Output the [x, y] coordinate of the center of the cell containing the given text.  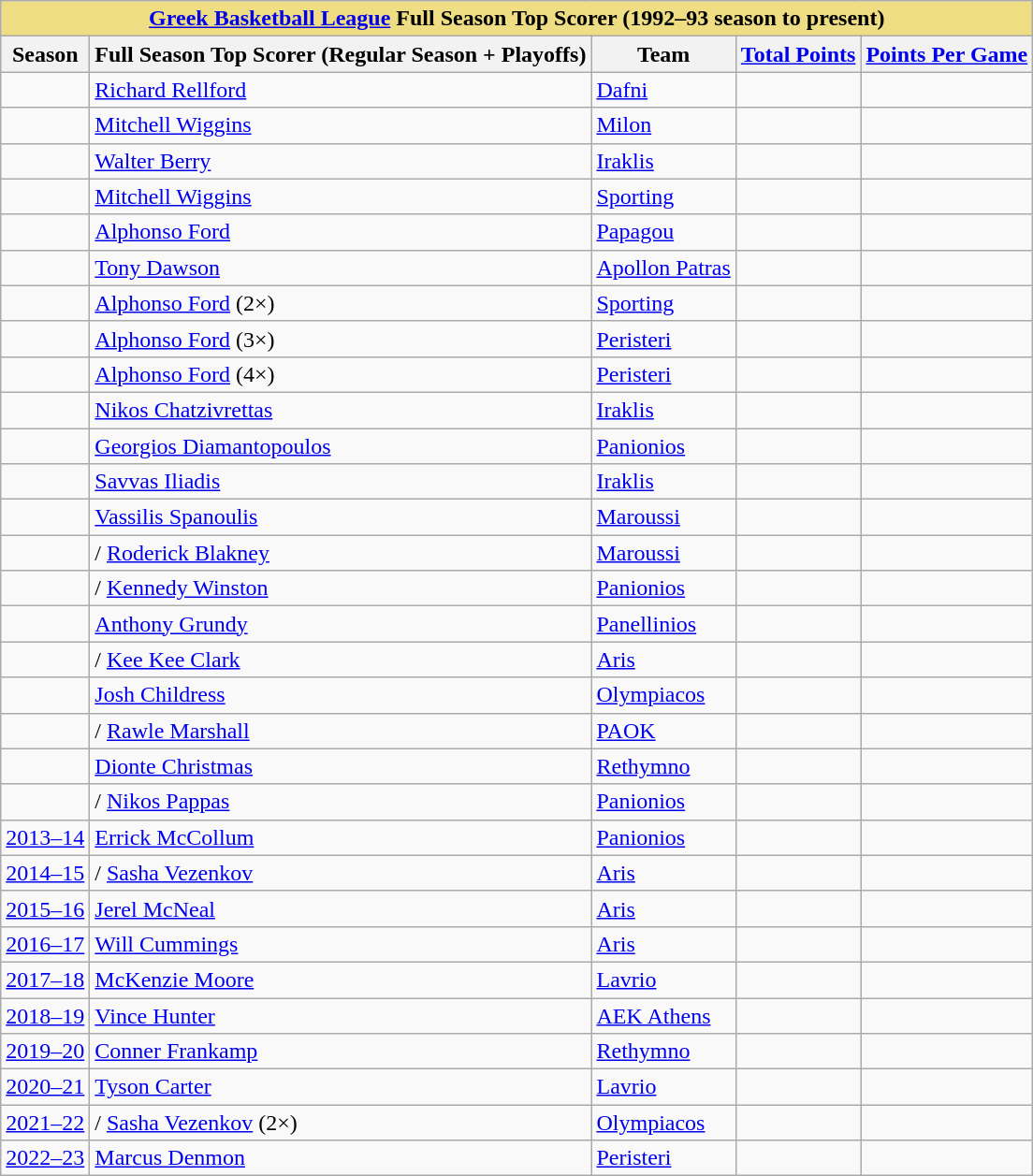
2015–16 [45, 908]
Alphonso Ford [341, 232]
2018–19 [45, 1015]
Walter Berry [341, 161]
AEK Athens [663, 1015]
/ Kennedy Winston [341, 588]
Panellinios [663, 624]
2013–14 [45, 837]
Tony Dawson [341, 268]
Dionte Christmas [341, 766]
/ Kee Kee Clark [341, 660]
Alphonso Ford (4×) [341, 374]
Dafni [663, 90]
Alphonso Ford (3×) [341, 339]
2019–20 [45, 1052]
/ Sasha Vezenkov [341, 873]
2014–15 [45, 873]
Errick McCollum [341, 837]
/ Sasha Vezenkov (2×) [341, 1123]
Jerel McNeal [341, 908]
Season [45, 54]
Greek Basketball League Full Season Top Scorer (1992–93 season to present) [516, 19]
Alphonso Ford (2×) [341, 303]
Marcus Denmon [341, 1158]
/ Rawle Marshall [341, 731]
Vassilis Spanoulis [341, 517]
2020–21 [45, 1087]
2021–22 [45, 1123]
Conner Frankamp [341, 1052]
Points Per Game [947, 54]
Savvas Iliadis [341, 482]
McKenzie Moore [341, 980]
Anthony Grundy [341, 624]
Will Cummings [341, 944]
PAOK [663, 731]
Apollon Patras [663, 268]
Nikos Chatzivrettas [341, 410]
/ Nikos Pappas [341, 802]
Team [663, 54]
2016–17 [45, 944]
/ Roderick Blakney [341, 553]
Georgios Diamantopoulos [341, 446]
Tyson Carter [341, 1087]
Richard Rellford [341, 90]
Vince Hunter [341, 1015]
2017–18 [45, 980]
Total Points [798, 54]
Papagou [663, 232]
Josh Childress [341, 695]
Full Season Top Scorer (Regular Season + Playoffs) [341, 54]
2022–23 [45, 1158]
Milon [663, 125]
